Return [X, Y] of the center of cell containing provided text 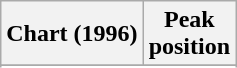
Peakposition [189, 34]
Chart (1996) [72, 34]
